Return the (X, Y) coordinate for the center point of the cell that contains the specified text.  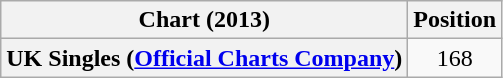
Chart (2013) (204, 20)
UK Singles (Official Charts Company) (204, 58)
168 (455, 58)
Position (455, 20)
